Provide the (X, Y) coordinate of the cell's center where the given text is located.  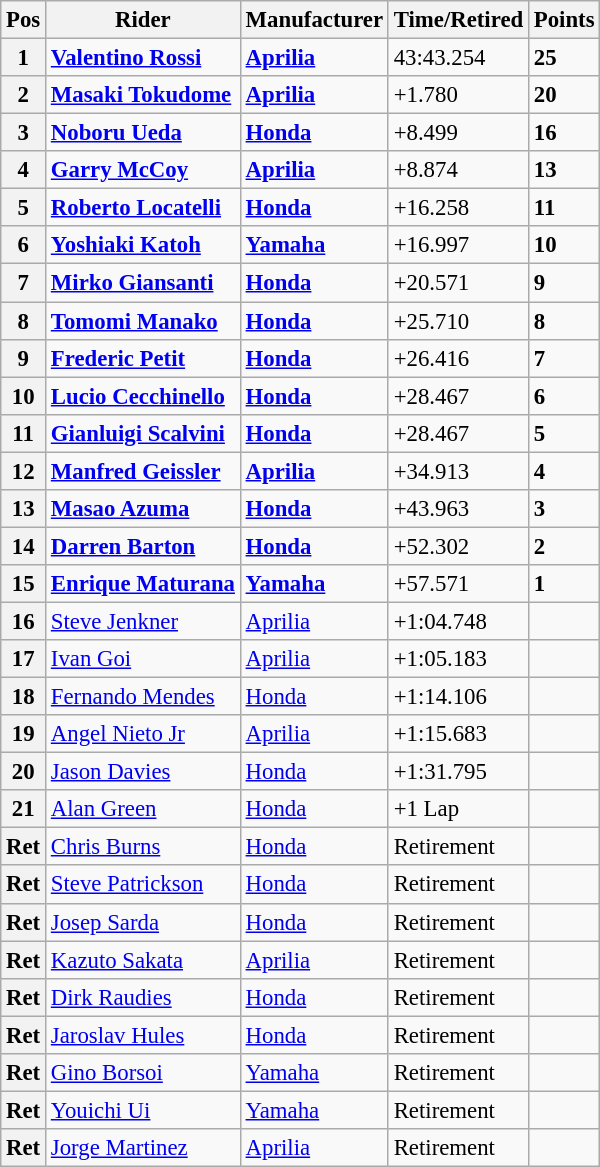
Noboru Ueda (144, 133)
Jorge Martinez (144, 1148)
+8.874 (458, 170)
Fernando Mendes (144, 697)
Rider (144, 20)
15 (24, 584)
Frederic Petit (144, 358)
Chris Burns (144, 847)
+1 Lap (458, 809)
+1.780 (458, 95)
+1:31.795 (458, 772)
Angel Nieto Jr (144, 734)
Masaki Tokudome (144, 95)
Gino Borsoi (144, 1073)
Ivan Goi (144, 659)
+1:05.183 (458, 659)
Enrique Maturana (144, 584)
Masao Azuma (144, 509)
Youichi Ui (144, 1110)
Kazuto Sakata (144, 960)
Lucio Cecchinello (144, 396)
12 (24, 471)
+20.571 (458, 283)
21 (24, 809)
+1:04.748 (458, 621)
Jaroslav Hules (144, 1035)
Dirk Raudies (144, 997)
Tomomi Manako (144, 321)
Manufacturer (314, 20)
Steve Jenkner (144, 621)
Steve Patrickson (144, 885)
+8.499 (458, 133)
Yoshiaki Katoh (144, 245)
+16.997 (458, 245)
Time/Retired (458, 20)
Mirko Giansanti (144, 283)
Pos (24, 20)
+57.571 (458, 584)
+25.710 (458, 321)
Darren Barton (144, 546)
17 (24, 659)
18 (24, 697)
Alan Green (144, 809)
+34.913 (458, 471)
43:43.254 (458, 58)
Josep Sarda (144, 922)
+43.963 (458, 509)
+1:15.683 (458, 734)
Gianluigi Scalvini (144, 433)
Roberto Locatelli (144, 208)
19 (24, 734)
+1:14.106 (458, 697)
+26.416 (458, 358)
25 (564, 58)
Garry McCoy (144, 170)
Points (564, 20)
Valentino Rossi (144, 58)
Manfred Geissler (144, 471)
Jason Davies (144, 772)
14 (24, 546)
+52.302 (458, 546)
+16.258 (458, 208)
